Determine the [X, Y] coordinate at the center of the cell enclosing the given text.  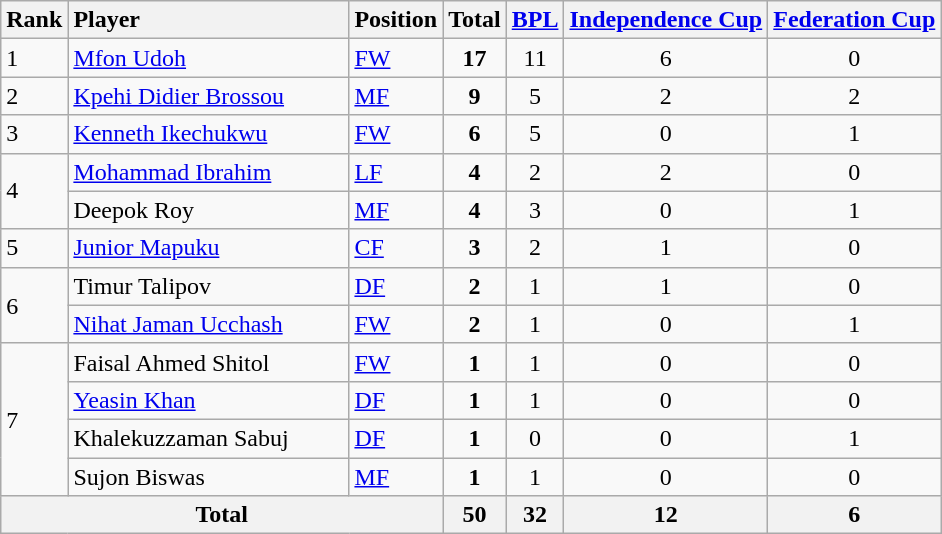
Player [208, 20]
LF [396, 172]
Sujon Biswas [208, 477]
Federation Cup [854, 20]
Deepok Roy [208, 210]
9 [475, 96]
Timur Talipov [208, 286]
32 [535, 515]
Yeasin Khan [208, 400]
CF [396, 248]
11 [535, 58]
Nihat Jaman Ucchash [208, 324]
12 [666, 515]
Mohammad Ibrahim [208, 172]
Khalekuzzaman Sabuj [208, 438]
Kenneth Ikechukwu [208, 134]
50 [475, 515]
Rank [34, 20]
Mfon Udoh [208, 58]
7 [34, 419]
Faisal Ahmed Shitol [208, 362]
BPL [535, 20]
17 [475, 58]
Junior Mapuku [208, 248]
Kpehi Didier Brossou [208, 96]
Independence Cup [666, 20]
Position [396, 20]
